Search for the cell housing the specified text and yield its [x, y] center coordinate. 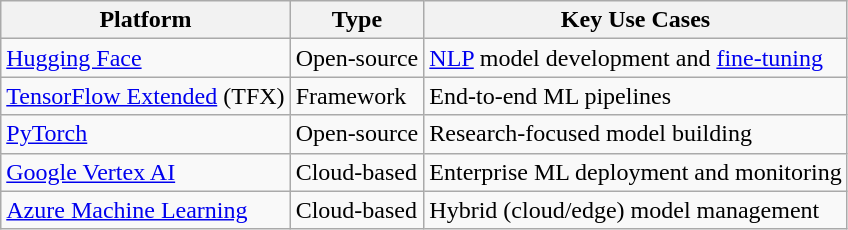
Platform [146, 20]
Hybrid (cloud/edge) model management [636, 210]
Framework [357, 96]
Hugging Face [146, 58]
TensorFlow Extended (TFX) [146, 96]
Key Use Cases [636, 20]
NLP model development and fine-tuning [636, 58]
Azure Machine Learning [146, 210]
Research-focused model building [636, 134]
Type [357, 20]
End-to-end ML pipelines [636, 96]
Google Vertex AI [146, 172]
Enterprise ML deployment and monitoring [636, 172]
PyTorch [146, 134]
